Find where the given text appears and provide that cell's center as [X, Y] coordinate. 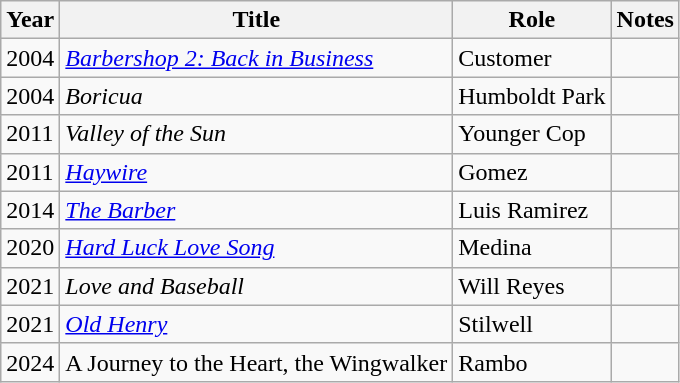
Valley of the Sun [256, 134]
Gomez [532, 172]
Stilwell [532, 324]
Younger Cop [532, 134]
2020 [30, 248]
Year [30, 20]
The Barber [256, 210]
Barbershop 2: Back in Business [256, 58]
2014 [30, 210]
Old Henry [256, 324]
Boricua [256, 96]
Notes [645, 20]
Rambo [532, 362]
Customer [532, 58]
Luis Ramirez [532, 210]
A Journey to the Heart, the Wingwalker [256, 362]
Hard Luck Love Song [256, 248]
Haywire [256, 172]
Humboldt Park [532, 96]
Title [256, 20]
Role [532, 20]
Medina [532, 248]
2024 [30, 362]
Love and Baseball [256, 286]
Will Reyes [532, 286]
